Search for the cell housing the specified text and yield its (x, y) center coordinate. 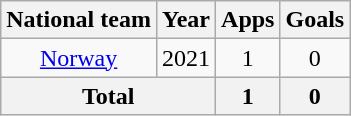
Apps (248, 20)
2021 (186, 58)
Norway (79, 58)
Total (108, 96)
Year (186, 20)
Goals (315, 20)
National team (79, 20)
